Detect which cell encompasses the target text, then output its (X, Y) center coordinate. 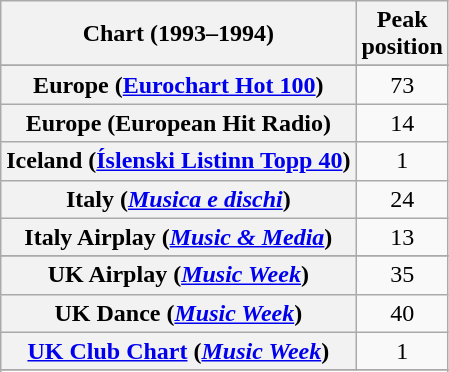
24 (402, 199)
Italy Airplay (Music & Media) (178, 237)
13 (402, 237)
UK Dance (Music Week) (178, 313)
73 (402, 85)
Italy (Musica e dischi) (178, 199)
40 (402, 313)
35 (402, 275)
UK Club Chart (Music Week) (178, 351)
UK Airplay (Music Week) (178, 275)
Chart (1993–1994) (178, 34)
Peakposition (402, 34)
Europe (Eurochart Hot 100) (178, 85)
14 (402, 123)
Iceland (Íslenski Listinn Topp 40) (178, 161)
Europe (European Hit Radio) (178, 123)
